Find where the given text appears and provide that cell's center as (x, y) coordinate. 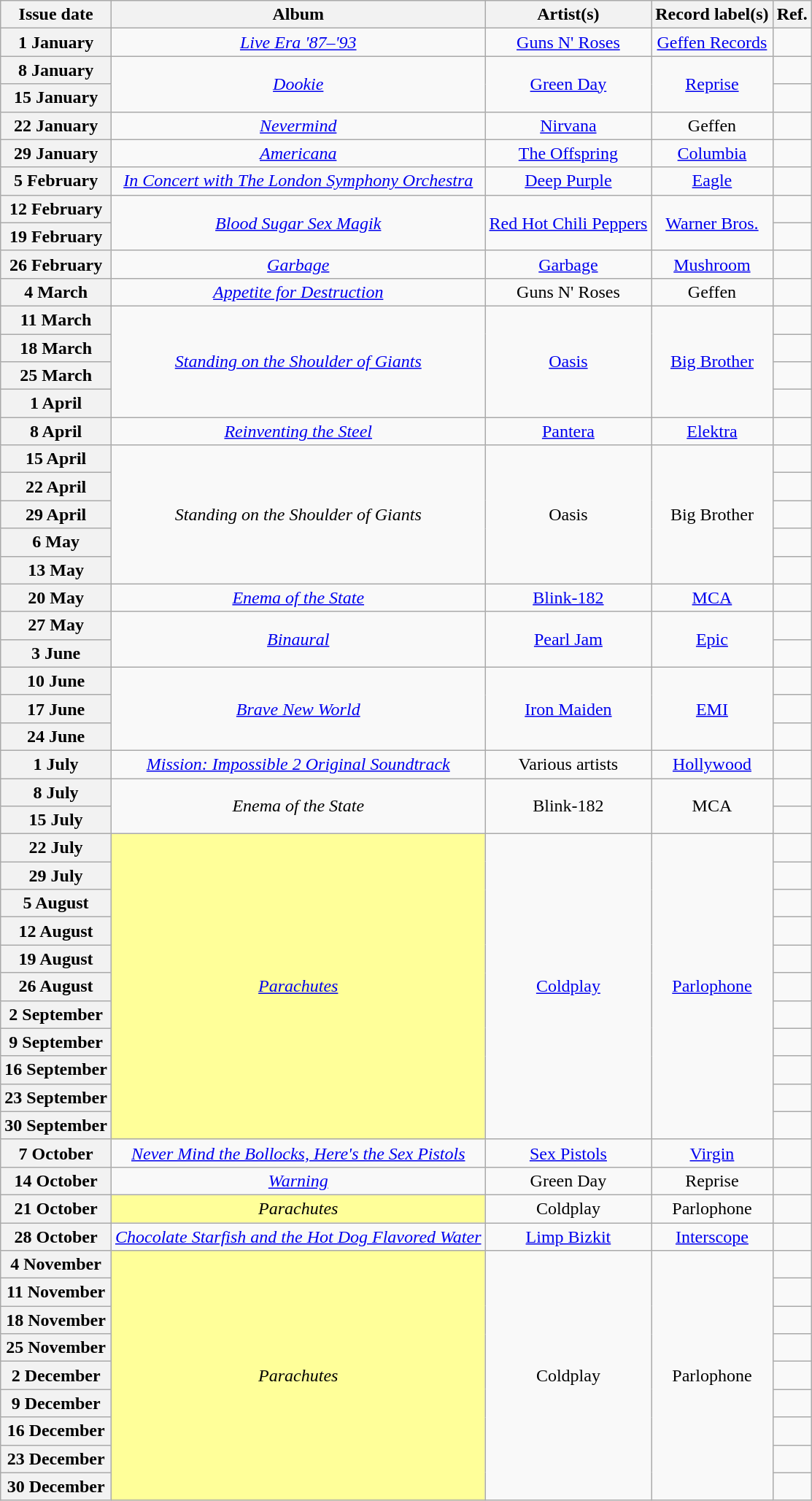
Sex Pistols (568, 1153)
Reinventing the Steel (298, 431)
EMI (712, 709)
Warning (298, 1181)
22 April (56, 487)
11 November (56, 1292)
23 December (56, 1459)
Record label(s) (712, 15)
Elektra (712, 431)
21 October (56, 1208)
8 July (56, 792)
18 November (56, 1320)
29 July (56, 876)
12 February (56, 209)
29 April (56, 514)
Limp Bizkit (568, 1237)
Interscope (712, 1237)
In Concert with The London Symphony Orchestra (298, 181)
Brave New World (298, 709)
Columbia (712, 153)
Mission: Impossible 2 Original Soundtrack (298, 764)
Issue date (56, 15)
Blood Sugar Sex Magik (298, 223)
Red Hot Chili Peppers (568, 223)
1 July (56, 764)
Various artists (568, 764)
Dookie (298, 84)
Appetite for Destruction (298, 292)
22 January (56, 126)
2 September (56, 1014)
25 November (56, 1348)
18 March (56, 348)
30 December (56, 1486)
2 December (56, 1375)
Americana (298, 153)
3 June (56, 653)
11 March (56, 320)
Warner Bros. (712, 223)
12 August (56, 931)
5 August (56, 903)
1 January (56, 42)
27 May (56, 625)
Eagle (712, 181)
8 January (56, 70)
15 July (56, 820)
Ref. (792, 15)
30 September (56, 1125)
6 May (56, 542)
5 February (56, 181)
Mushroom (712, 264)
10 June (56, 681)
25 March (56, 376)
28 October (56, 1237)
7 October (56, 1153)
4 March (56, 292)
Nirvana (568, 126)
Chocolate Starfish and the Hot Dog Flavored Water (298, 1237)
16 September (56, 1070)
26 February (56, 264)
17 June (56, 709)
Pearl Jam (568, 639)
20 May (56, 598)
Live Era '87–'93 (298, 42)
24 June (56, 736)
9 September (56, 1042)
19 February (56, 236)
Virgin (712, 1153)
19 August (56, 959)
Never Mind the Bollocks, Here's the Sex Pistols (298, 1153)
14 October (56, 1181)
Geffen Records (712, 42)
23 September (56, 1097)
9 December (56, 1403)
Hollywood (712, 764)
15 April (56, 459)
Epic (712, 639)
Binaural (298, 639)
13 May (56, 570)
26 August (56, 987)
Artist(s) (568, 15)
Iron Maiden (568, 709)
15 January (56, 98)
Pantera (568, 431)
22 July (56, 848)
29 January (56, 153)
4 November (56, 1265)
Album (298, 15)
16 December (56, 1431)
1 April (56, 404)
Nevermind (298, 126)
8 April (56, 431)
The Offspring (568, 153)
Deep Purple (568, 181)
